Output the (x, y) coordinate of the center of the cell containing the given text.  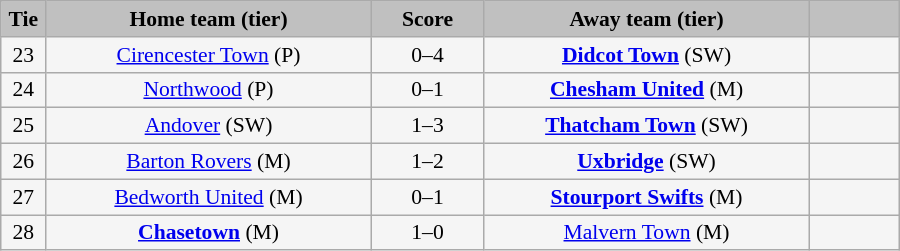
Barton Rovers (M) (209, 162)
Stourport Swifts (M) (647, 197)
1–0 (427, 233)
23 (24, 55)
26 (24, 162)
Home team (tier) (209, 19)
Uxbridge (SW) (647, 162)
Thatcham Town (SW) (647, 126)
Tie (24, 19)
Cirencester Town (P) (209, 55)
0–4 (427, 55)
1–3 (427, 126)
Andover (SW) (209, 126)
27 (24, 197)
Chesham United (M) (647, 90)
Malvern Town (M) (647, 233)
1–2 (427, 162)
Away team (tier) (647, 19)
Chasetown (M) (209, 233)
Didcot Town (SW) (647, 55)
Northwood (P) (209, 90)
28 (24, 233)
25 (24, 126)
Score (427, 19)
24 (24, 90)
Bedworth United (M) (209, 197)
